Locate the cell with the specified text and output its (x, y) center coordinate. 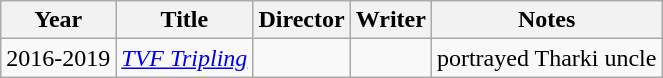
Year (58, 20)
portrayed Tharki uncle (546, 58)
Writer (390, 20)
Title (184, 20)
TVF Tripling (184, 58)
2016-2019 (58, 58)
Director (302, 20)
Notes (546, 20)
